Search for the cell housing the specified text and yield its [x, y] center coordinate. 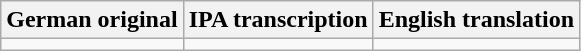
German original [92, 20]
English translation [476, 20]
IPA transcription [278, 20]
